Locate the cell with the specified text and output its [x, y] center coordinate. 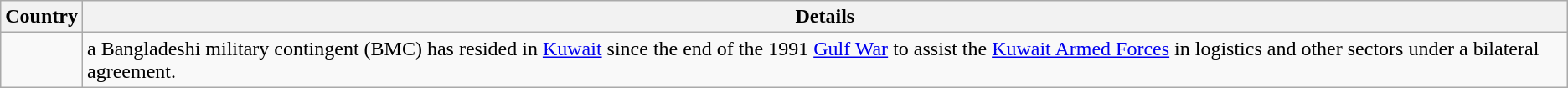
Country [42, 17]
Details [824, 17]
